Output the [x, y] coordinate of the center of the cell containing the given text.  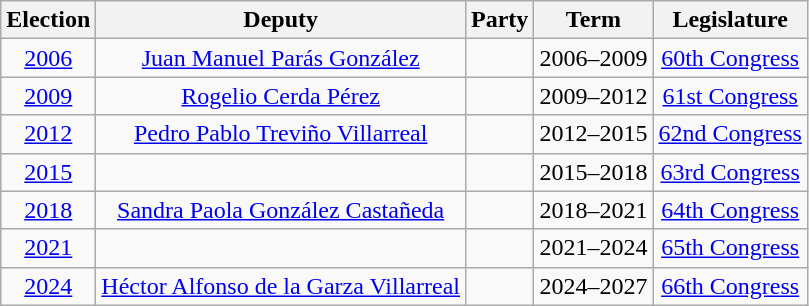
2015–2018 [594, 172]
2012 [48, 134]
Héctor Alfonso de la Garza Villarreal [281, 286]
64th Congress [730, 210]
Deputy [281, 20]
Sandra Paola González Castañeda [281, 210]
2021 [48, 248]
2018 [48, 210]
Rogelio Cerda Pérez [281, 96]
Legislature [730, 20]
Election [48, 20]
Pedro Pablo Treviño Villarreal [281, 134]
2024–2027 [594, 286]
Party [500, 20]
62nd Congress [730, 134]
65th Congress [730, 248]
63rd Congress [730, 172]
2015 [48, 172]
Juan Manuel Parás González [281, 58]
2009 [48, 96]
66th Congress [730, 286]
2024 [48, 286]
61st Congress [730, 96]
2021–2024 [594, 248]
2018–2021 [594, 210]
Term [594, 20]
2009–2012 [594, 96]
2012–2015 [594, 134]
60th Congress [730, 58]
2006 [48, 58]
2006–2009 [594, 58]
